Return [x, y] of the center of cell containing provided text 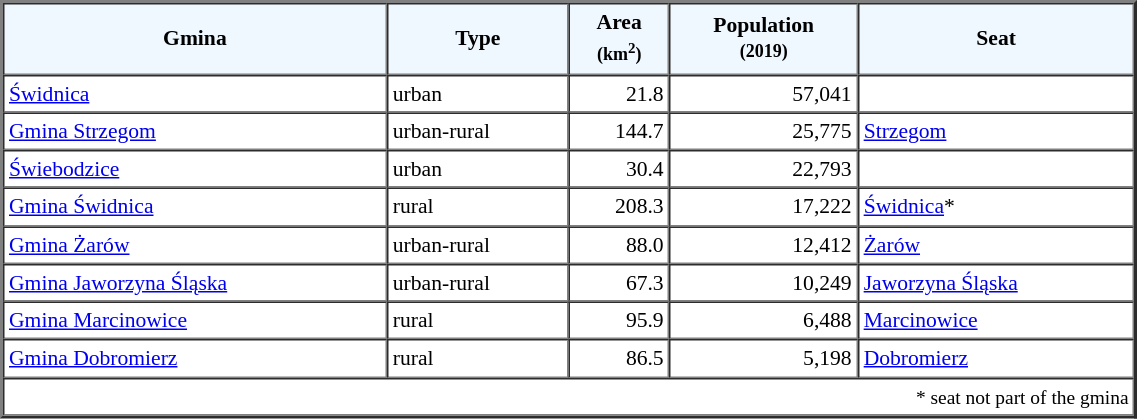
Marcinowice [996, 321]
Jaworzyna Śląska [996, 283]
Świdnica* [996, 207]
10,249 [764, 283]
Gmina Jaworzyna Śląska [195, 283]
30.4 [620, 169]
Żarów [996, 245]
Area(km2) [620, 38]
12,412 [764, 245]
17,222 [764, 207]
Strzegom [996, 131]
6,488 [764, 321]
* seat not part of the gmina [569, 396]
Gmina Żarów [195, 245]
88.0 [620, 245]
144.7 [620, 131]
Świdnica [195, 93]
208.3 [620, 207]
Gmina [195, 38]
25,775 [764, 131]
57,041 [764, 93]
Gmina Dobromierz [195, 359]
Type [478, 38]
86.5 [620, 359]
Gmina Strzegom [195, 131]
95.9 [620, 321]
Seat [996, 38]
21.8 [620, 93]
Gmina Świdnica [195, 207]
67.3 [620, 283]
Population(2019) [764, 38]
Dobromierz [996, 359]
Świebodzice [195, 169]
Gmina Marcinowice [195, 321]
5,198 [764, 359]
22,793 [764, 169]
